Provide the [x, y] coordinate of the cell's center where the given text is located.  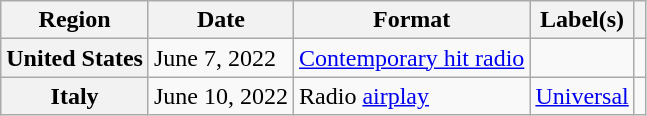
Label(s) [582, 20]
Radio airplay [412, 96]
Contemporary hit radio [412, 58]
Italy [75, 96]
Date [220, 20]
Region [75, 20]
June 10, 2022 [220, 96]
United States [75, 58]
Universal [582, 96]
Format [412, 20]
June 7, 2022 [220, 58]
